Identify which cell holds the provided text, then report its (x, y) central coordinate. 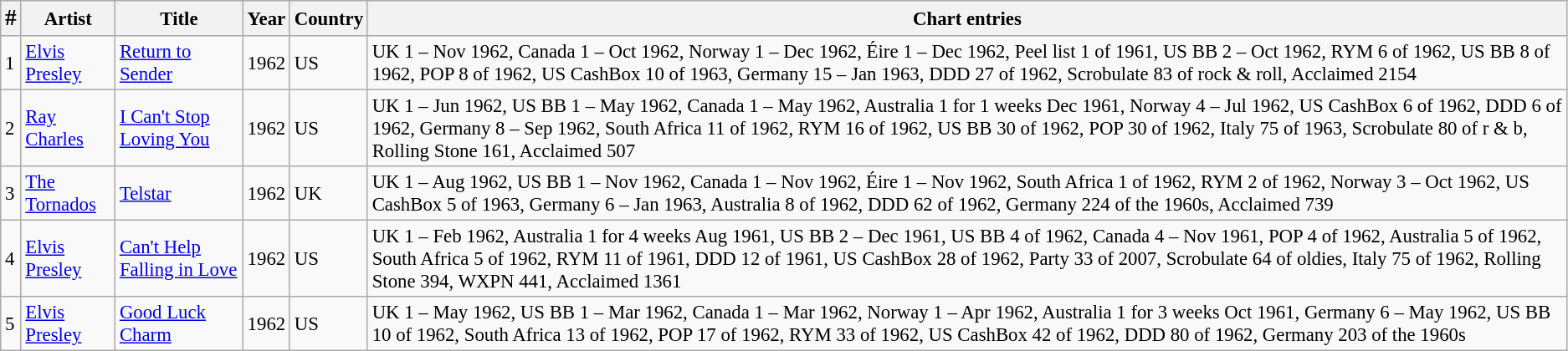
UK (328, 194)
5 (11, 324)
Ray Charles (69, 129)
I Can't Stop Loving You (179, 129)
Telstar (179, 194)
2 (11, 129)
Can't Help Falling in Love (179, 259)
Artist (69, 18)
4 (11, 259)
3 (11, 194)
Country (328, 18)
Chart entries (967, 18)
Good Luck Charm (179, 324)
Return to Sender (179, 64)
Title (179, 18)
1 (11, 64)
# (11, 18)
Year (266, 18)
The Tornados (69, 194)
